Scan for the cell matching the given text and deliver its (x, y) coordinate at center. 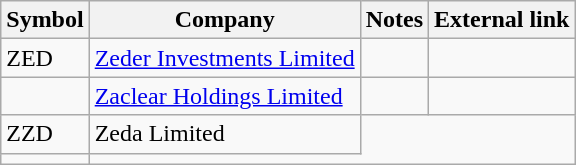
Zeder Investments Limited (224, 58)
External link (502, 20)
ZED (45, 58)
Zaclear Holdings Limited (224, 96)
Symbol (45, 20)
ZZD (45, 134)
Notes (394, 20)
Zeda Limited (224, 134)
Company (224, 20)
